Search for the cell housing the specified text and yield its (x, y) center coordinate. 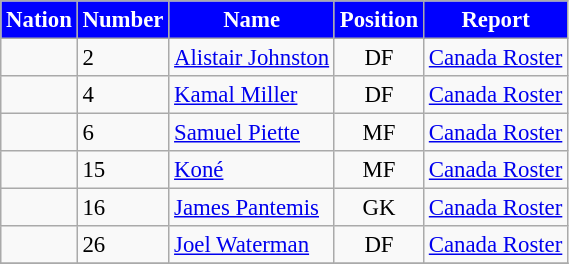
Number (123, 20)
GK (378, 208)
Report (496, 20)
6 (123, 133)
Joel Waterman (252, 245)
Position (378, 20)
Kamal Miller (252, 95)
Koné (252, 170)
2 (123, 58)
Samuel Piette (252, 133)
Alistair Johnston (252, 58)
Name (252, 20)
4 (123, 95)
16 (123, 208)
Nation (39, 20)
26 (123, 245)
James Pantemis (252, 208)
15 (123, 170)
